Find where the given text appears and provide that cell's center as [X, Y] coordinate. 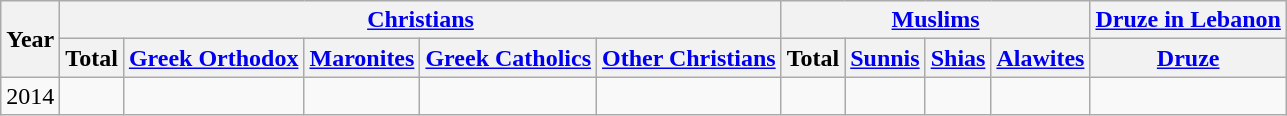
Christians [420, 20]
Alawites [1040, 58]
Druze [1188, 58]
Druze in Lebanon [1188, 20]
Maronites [362, 58]
2014 [30, 96]
Muslims [936, 20]
Other Christians [690, 58]
Sunnis [885, 58]
Shias [958, 58]
Greek Catholics [508, 58]
Greek Orthodox [214, 58]
Year [30, 39]
